Provide the (X, Y) coordinate of the cell's center where the given text is located.  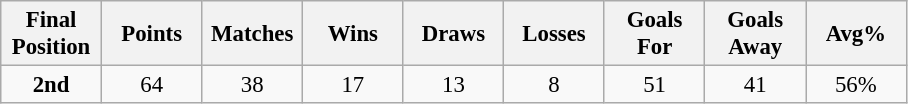
Points (152, 34)
Goals For (654, 34)
8 (554, 85)
13 (454, 85)
Draws (454, 34)
Losses (554, 34)
Matches (252, 34)
56% (856, 85)
38 (252, 85)
Avg% (856, 34)
17 (354, 85)
51 (654, 85)
2nd (52, 85)
64 (152, 85)
41 (756, 85)
Final Position (52, 34)
Goals Away (756, 34)
Wins (354, 34)
